Search for the cell housing the specified text and yield its (x, y) center coordinate. 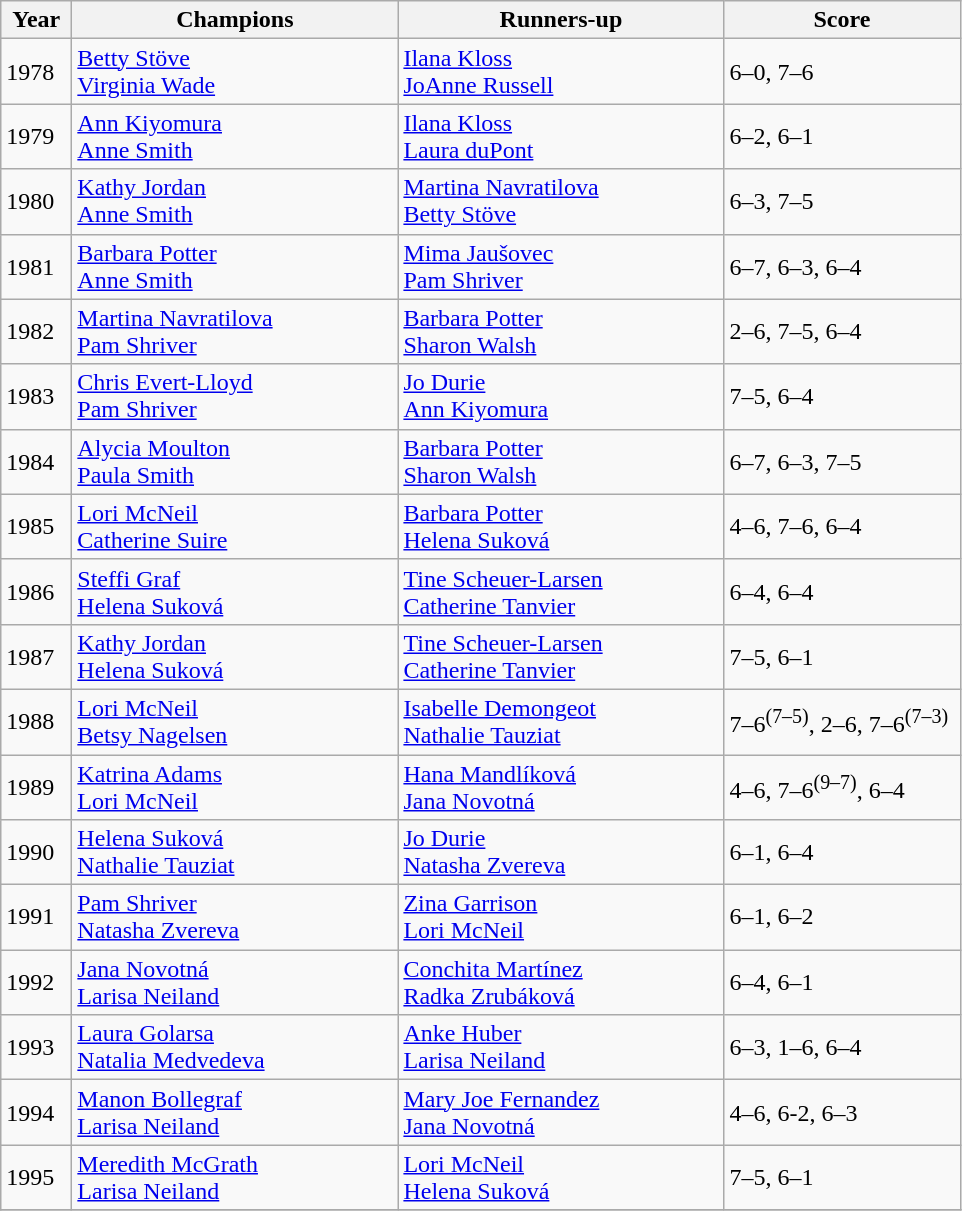
6–2, 6–1 (842, 136)
Lori McNeil Helena Suková (561, 1178)
6–3, 7–5 (842, 202)
Jo Durie Ann Kiyomura (561, 396)
4–6, 7–6, 6–4 (842, 526)
Isabelle Demongeot Nathalie Tauziat (561, 722)
Score (842, 20)
Mary Joe Fernandez Jana Novotná (561, 1112)
Runners-up (561, 20)
1985 (36, 526)
6–7, 6–3, 6–4 (842, 266)
1984 (36, 462)
6–4, 6–1 (842, 982)
Katrina Adams Lori McNeil (235, 786)
Kathy Jordan Anne Smith (235, 202)
4–6, 6-2, 6–3 (842, 1112)
Chris Evert-Lloyd Pam Shriver (235, 396)
4–6, 7–6(9–7), 6–4 (842, 786)
1980 (36, 202)
Mima Jaušovec Pam Shriver (561, 266)
1992 (36, 982)
Helena Suková Nathalie Tauziat (235, 852)
Ann Kiyomura Anne Smith (235, 136)
Kathy Jordan Helena Suková (235, 656)
1986 (36, 592)
Ilana Kloss Laura duPont (561, 136)
1995 (36, 1178)
1981 (36, 266)
1993 (36, 1048)
Ilana Kloss JoAnne Russell (561, 72)
6–3, 1–6, 6–4 (842, 1048)
Meredith McGrath Larisa Neiland (235, 1178)
1983 (36, 396)
Jana Novotná Larisa Neiland (235, 982)
1978 (36, 72)
Conchita Martínez Radka Zrubáková (561, 982)
Laura Golarsa Natalia Medvedeva (235, 1048)
Martina Navratilova Pam Shriver (235, 332)
6–1, 6–2 (842, 918)
Alycia Moulton Paula Smith (235, 462)
1987 (36, 656)
Pam Shriver Natasha Zvereva (235, 918)
Martina Navratilova Betty Stöve (561, 202)
Manon Bollegraf Larisa Neiland (235, 1112)
Year (36, 20)
7–5, 6–4 (842, 396)
Barbara Potter Anne Smith (235, 266)
1994 (36, 1112)
6–4, 6–4 (842, 592)
1988 (36, 722)
Hana Mandlíková Jana Novotná (561, 786)
Jo Durie Natasha Zvereva (561, 852)
6–7, 6–3, 7–5 (842, 462)
6–1, 6–4 (842, 852)
1979 (36, 136)
1990 (36, 852)
1989 (36, 786)
Lori McNeil Catherine Suire (235, 526)
Lori McNeil Betsy Nagelsen (235, 722)
Steffi Graf Helena Suková (235, 592)
Anke Huber Larisa Neiland (561, 1048)
1982 (36, 332)
Barbara Potter Helena Suková (561, 526)
Zina Garrison Lori McNeil (561, 918)
7–6(7–5), 2–6, 7–6(7–3) (842, 722)
1991 (36, 918)
6–0, 7–6 (842, 72)
Betty Stöve Virginia Wade (235, 72)
2–6, 7–5, 6–4 (842, 332)
Champions (235, 20)
